Extract the (X, Y) coordinate from the center of the cell holding the provided text.  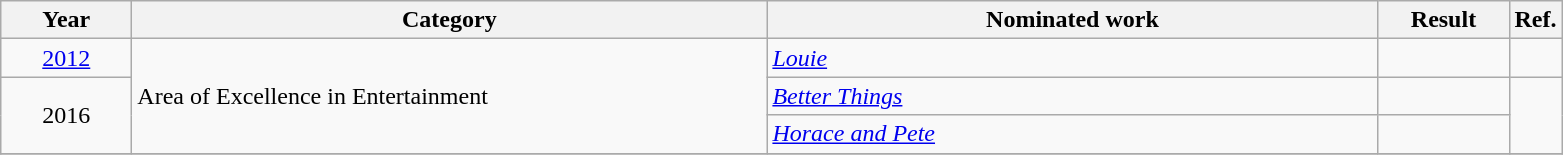
Horace and Pete (1072, 134)
Area of Excellence in Entertainment (450, 96)
2016 (66, 115)
Better Things (1072, 96)
Category (450, 20)
Nominated work (1072, 20)
Year (66, 20)
Louie (1072, 58)
Ref. (1536, 20)
2012 (66, 58)
Result (1444, 20)
